Output the [x, y] coordinate of the center of the cell containing the given text.  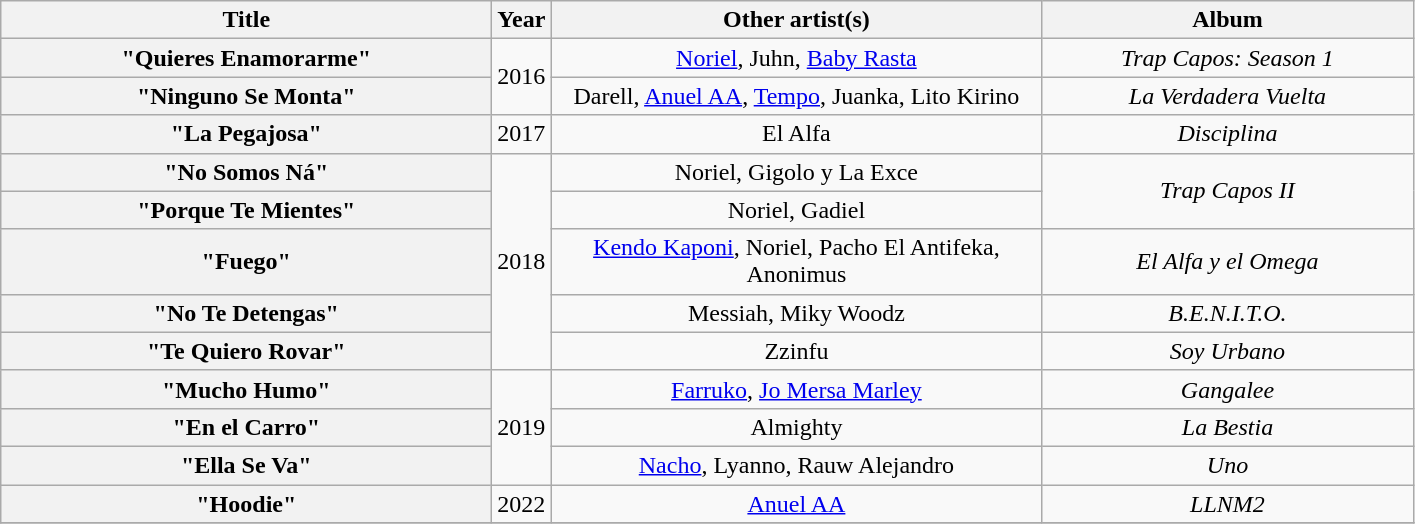
El Alfa [796, 134]
Disciplina [1228, 134]
Messiah, Miky Woodz [796, 313]
"En el Carro" [246, 427]
Album [1228, 20]
La Verdadera Vuelta [1228, 96]
B.E.N.I.T.O. [1228, 313]
Kendo Kaponi, Noriel, Pacho El Antifeka, Anonimus [796, 262]
"Hoodie" [246, 503]
"Ninguno Se Monta" [246, 96]
Uno [1228, 465]
Other artist(s) [796, 20]
2019 [522, 427]
Nacho, Lyanno, Rauw Alejandro [796, 465]
Almighty [796, 427]
Trap Capos: Season 1 [1228, 58]
Title [246, 20]
2017 [522, 134]
Gangalee [1228, 389]
2022 [522, 503]
Soy Urbano [1228, 351]
Noriel, Juhn, Baby Rasta [796, 58]
"La Pegajosa" [246, 134]
"Ella Se Va" [246, 465]
"Mucho Humo" [246, 389]
Noriel, Gadiel [796, 210]
LLNM2 [1228, 503]
Anuel AA [796, 503]
El Alfa y el Omega [1228, 262]
"No Somos Ná" [246, 172]
"Quieres Enamorarme" [246, 58]
Noriel, Gigolo y La Exce [796, 172]
2018 [522, 262]
"Porque Te Mientes" [246, 210]
Year [522, 20]
Farruko, Jo Mersa Marley [796, 389]
"Fuego" [246, 262]
2016 [522, 77]
Trap Capos II [1228, 191]
"No Te Detengas" [246, 313]
Darell, Anuel AA, Tempo, Juanka, Lito Kirino [796, 96]
"Te Quiero Rovar" [246, 351]
La Bestia [1228, 427]
Zzinfu [796, 351]
